For the text-containing cell, return its midpoint in (X, Y) coordinate format. 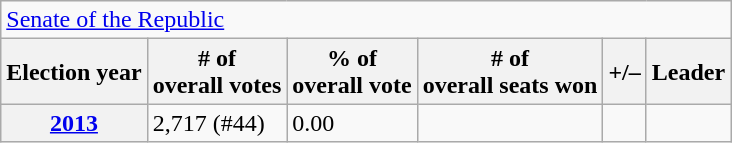
2,717 (#44) (217, 123)
Leader (688, 72)
# ofoverall votes (217, 72)
# ofoverall seats won (510, 72)
0.00 (352, 123)
2013 (74, 123)
+/– (624, 72)
Election year (74, 72)
Senate of the Republic (366, 20)
% ofoverall vote (352, 72)
